Find where the given text appears and provide that cell's center as (X, Y) coordinate. 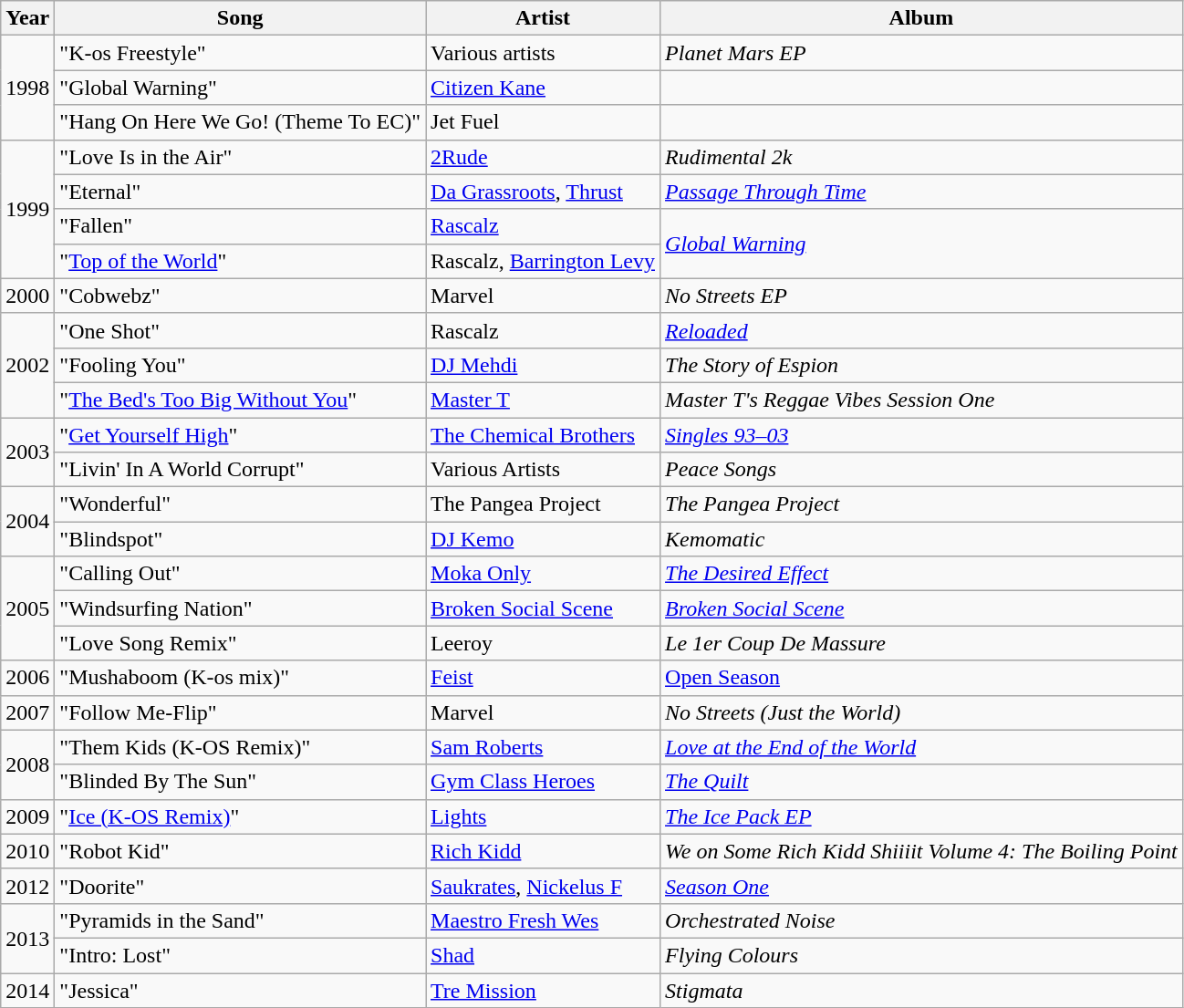
Various Artists (544, 470)
2006 (27, 678)
"One Shot" (241, 330)
2009 (27, 816)
2003 (27, 452)
Rascalz, Barrington Levy (544, 261)
Passage Through Time (921, 192)
Song (241, 18)
The Quilt (921, 782)
Tre Mission (544, 990)
Saukrates, Nickelus F (544, 886)
"Robot Kid" (241, 851)
"Jessica" (241, 990)
"Follow Me-Flip" (241, 712)
"Ice (K-OS Remix)" (241, 816)
Lights (544, 816)
"Calling Out" (241, 574)
Jet Fuel (544, 122)
"Wonderful" (241, 504)
Rudimental 2k (921, 157)
The Story of Espion (921, 365)
"Love Song Remix" (241, 643)
2012 (27, 886)
Season One (921, 886)
"Blindspot" (241, 539)
"Fallen" (241, 226)
DJ Mehdi (544, 365)
Open Season (921, 678)
Sam Roberts (544, 747)
Orchestrated Noise (921, 920)
Kemomatic (921, 539)
The Chemical Brothers (544, 435)
DJ Kemo (544, 539)
2Rude (544, 157)
Love at the End of the World (921, 747)
Master T's Reggae Vibes Session One (921, 400)
Flying Colours (921, 955)
No Streets EP (921, 296)
Rich Kidd (544, 851)
2007 (27, 712)
Stigmata (921, 990)
2014 (27, 990)
Da Grassroots, Thrust (544, 192)
Leeroy (544, 643)
Global Warning (921, 244)
"Love Is in the Air" (241, 157)
Gym Class Heroes (544, 782)
Year (27, 18)
"Top of the World" (241, 261)
Citizen Kane (544, 88)
Shad (544, 955)
"Fooling You" (241, 365)
"Doorite" (241, 886)
"Intro: Lost" (241, 955)
Le 1er Coup De Massure (921, 643)
"Global Warning" (241, 88)
2013 (27, 938)
2000 (27, 296)
Various artists (544, 53)
1999 (27, 209)
2010 (27, 851)
Album (921, 18)
"Pyramids in the Sand" (241, 920)
The Desired Effect (921, 574)
"Blinded By The Sun" (241, 782)
"Mushaboom (K-os mix)" (241, 678)
Singles 93–03 (921, 435)
"Cobwebz" (241, 296)
No Streets (Just the World) (921, 712)
"The Bed's Too Big Without You" (241, 400)
"Them Kids (K-OS Remix)" (241, 747)
"Get Yourself High" (241, 435)
Planet Mars EP (921, 53)
"Windsurfing Nation" (241, 608)
1998 (27, 88)
2002 (27, 365)
We on Some Rich Kidd Shiiiit Volume 4: The Boiling Point (921, 851)
Master T (544, 400)
Moka Only (544, 574)
Maestro Fresh Wes (544, 920)
2004 (27, 522)
"Livin' In A World Corrupt" (241, 470)
2008 (27, 764)
"Eternal" (241, 192)
Artist (544, 18)
Reloaded (921, 330)
The Ice Pack EP (921, 816)
2005 (27, 608)
"K-os Freestyle" (241, 53)
Peace Songs (921, 470)
Feist (544, 678)
"Hang On Here We Go! (Theme To EC)" (241, 122)
